Determine the (X, Y) coordinate at the center of the cell enclosing the given text.  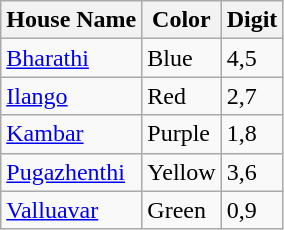
2,7 (252, 96)
Green (182, 210)
Red (182, 96)
Digit (252, 20)
Pugazhenthi (72, 172)
Ilango (72, 96)
Purple (182, 134)
House Name (72, 20)
Valluavar (72, 210)
Bharathi (72, 58)
Yellow (182, 172)
3,6 (252, 172)
1,8 (252, 134)
0,9 (252, 210)
Blue (182, 58)
Color (182, 20)
4,5 (252, 58)
Kambar (72, 134)
